Locate the cell with the specified text and output its (x, y) center coordinate. 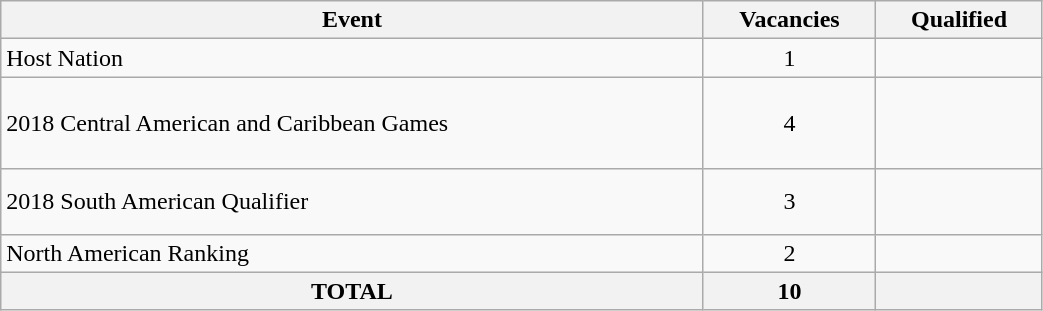
2 (790, 253)
4 (790, 123)
North American Ranking (352, 253)
Host Nation (352, 58)
Vacancies (790, 20)
2018 South American Qualifier (352, 202)
3 (790, 202)
2018 Central American and Caribbean Games (352, 123)
TOTAL (352, 291)
1 (790, 58)
Qualified (959, 20)
Event (352, 20)
10 (790, 291)
